Pinpoint the cell where the given text exists, returning its [X, Y] midpoint coordinate. 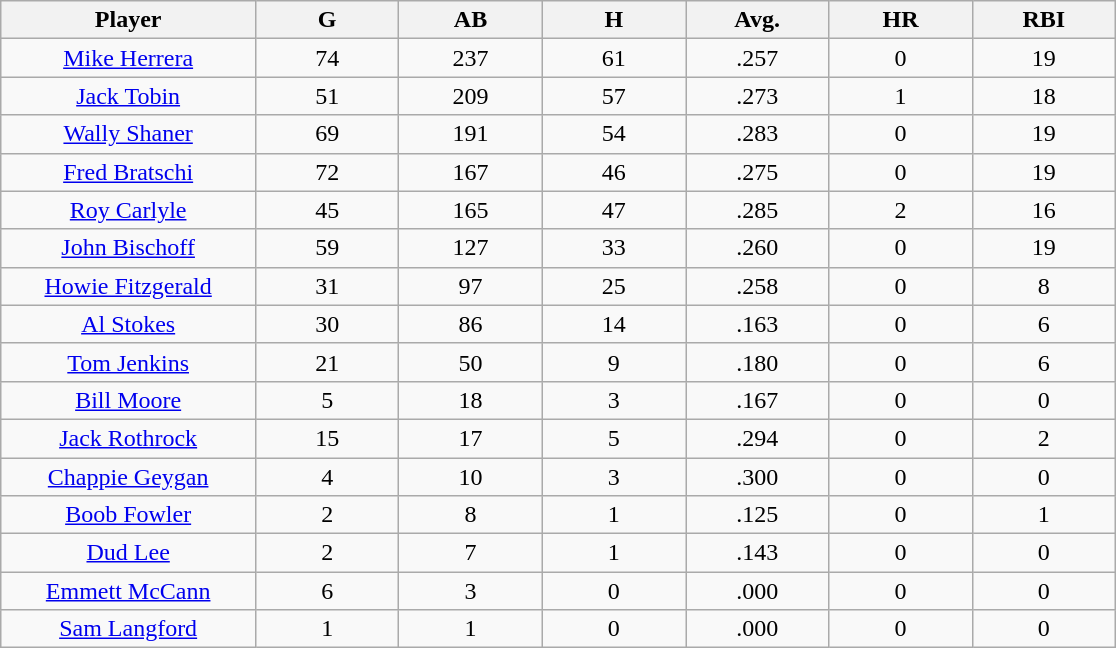
.300 [758, 477]
Dud Lee [128, 553]
15 [328, 438]
14 [614, 324]
237 [470, 58]
Tom Jenkins [128, 362]
RBI [1044, 20]
.285 [758, 210]
51 [328, 96]
9 [614, 362]
86 [470, 324]
Boob Fowler [128, 515]
54 [614, 134]
57 [614, 96]
33 [614, 248]
Avg. [758, 20]
30 [328, 324]
97 [470, 286]
46 [614, 172]
191 [470, 134]
Roy Carlyle [128, 210]
167 [470, 172]
G [328, 20]
45 [328, 210]
61 [614, 58]
John Bischoff [128, 248]
Sam Langford [128, 629]
HR [900, 20]
10 [470, 477]
.143 [758, 553]
50 [470, 362]
.273 [758, 96]
25 [614, 286]
.257 [758, 58]
31 [328, 286]
Fred Bratschi [128, 172]
74 [328, 58]
47 [614, 210]
.163 [758, 324]
Bill Moore [128, 400]
Al Stokes [128, 324]
Mike Herrera [128, 58]
209 [470, 96]
Jack Rothrock [128, 438]
H [614, 20]
165 [470, 210]
.125 [758, 515]
72 [328, 172]
.294 [758, 438]
Howie Fitzgerald [128, 286]
69 [328, 134]
16 [1044, 210]
17 [470, 438]
Wally Shaner [128, 134]
.283 [758, 134]
.275 [758, 172]
Chappie Geygan [128, 477]
.260 [758, 248]
127 [470, 248]
7 [470, 553]
21 [328, 362]
Jack Tobin [128, 96]
Player [128, 20]
.180 [758, 362]
4 [328, 477]
Emmett McCann [128, 591]
.258 [758, 286]
.167 [758, 400]
AB [470, 20]
59 [328, 248]
